Search for the cell housing the specified text and yield its [x, y] center coordinate. 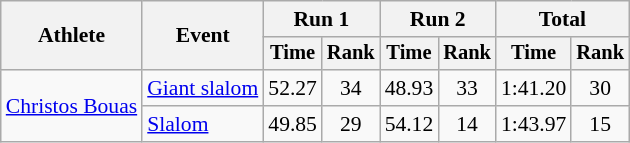
Run 2 [438, 19]
49.85 [292, 124]
1:41.20 [534, 88]
48.93 [410, 88]
14 [467, 124]
34 [351, 88]
Run 1 [321, 19]
52.27 [292, 88]
33 [467, 88]
1:43.97 [534, 124]
Athlete [72, 36]
Christos Bouas [72, 106]
Event [202, 36]
54.12 [410, 124]
15 [600, 124]
Total [562, 19]
30 [600, 88]
29 [351, 124]
Slalom [202, 124]
Giant slalom [202, 88]
